Search for the cell housing the specified text and yield its (x, y) center coordinate. 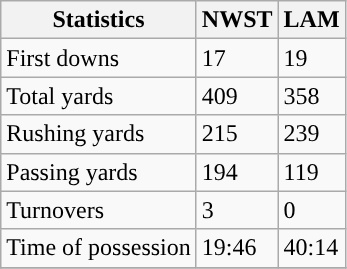
194 (237, 172)
Time of possession (99, 248)
215 (237, 134)
358 (312, 96)
First downs (99, 58)
Statistics (99, 20)
19:46 (237, 248)
19 (312, 58)
119 (312, 172)
0 (312, 210)
40:14 (312, 248)
17 (237, 58)
Rushing yards (99, 134)
Passing yards (99, 172)
NWST (237, 20)
239 (312, 134)
3 (237, 210)
Total yards (99, 96)
Turnovers (99, 210)
409 (237, 96)
LAM (312, 20)
